Return the (x, y) coordinate for the center point of the cell that contains the specified text.  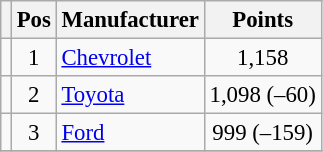
1,098 (–60) (262, 95)
2 (34, 95)
1 (34, 58)
3 (34, 133)
Chevrolet (130, 58)
999 (–159) (262, 133)
Pos (34, 20)
1,158 (262, 58)
Points (262, 20)
Ford (130, 133)
Manufacturer (130, 20)
Toyota (130, 95)
